Pinpoint the cell where the given text exists, returning its (X, Y) midpoint coordinate. 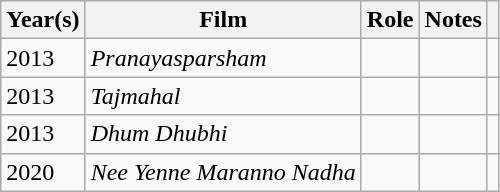
Dhum Dhubhi (223, 134)
Year(s) (43, 20)
2020 (43, 172)
Role (390, 20)
Notes (453, 20)
Pranayasparsham (223, 58)
Nee Yenne Maranno Nadha (223, 172)
Tajmahal (223, 96)
Film (223, 20)
